Capture the cell that displays the provided text and extract its [x, y] central coordinate. 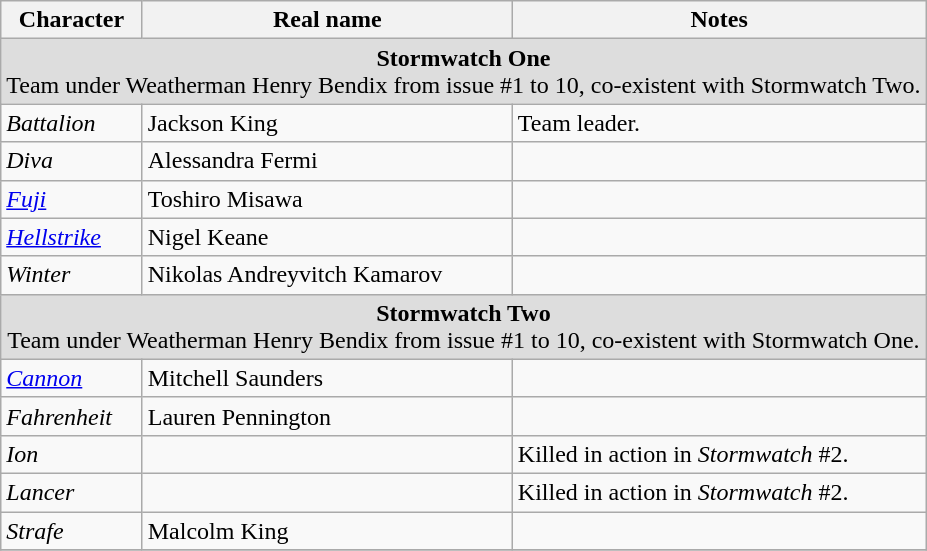
Mitchell Saunders [327, 378]
Strafe [72, 531]
Malcolm King [327, 531]
Diva [72, 161]
Winter [72, 275]
Toshiro Misawa [327, 199]
Nikolas Andreyvitch Kamarov [327, 275]
Character [72, 20]
Stormwatch TwoTeam under Weatherman Henry Bendix from issue #1 to 10, co-existent with Stormwatch One. [464, 326]
Real name [327, 20]
Nigel Keane [327, 237]
Team leader. [719, 123]
Fuji [72, 199]
Cannon [72, 378]
Lauren Pennington [327, 416]
Hellstrike [72, 237]
Lancer [72, 492]
Battalion [72, 123]
Alessandra Fermi [327, 161]
Notes [719, 20]
Stormwatch OneTeam under Weatherman Henry Bendix from issue #1 to 10, co-existent with Stormwatch Two. [464, 72]
Fahrenheit [72, 416]
Ion [72, 454]
Jackson King [327, 123]
